Search for the cell housing the specified text and yield its (X, Y) center coordinate. 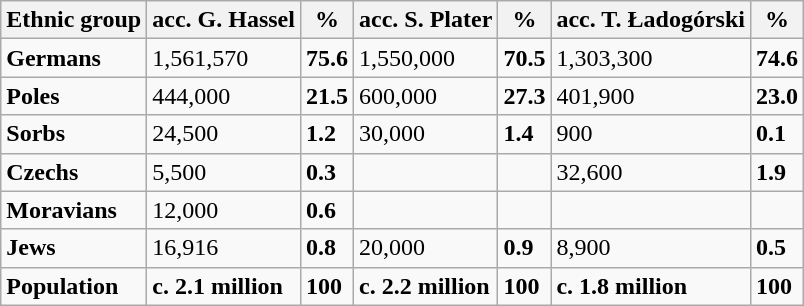
0.8 (326, 248)
30,000 (426, 134)
70.5 (524, 58)
Poles (74, 96)
c. 2.2 million (426, 286)
1,550,000 (426, 58)
acc. S. Plater (426, 20)
c. 1.8 million (651, 286)
1.2 (326, 134)
acc. G. Hassel (224, 20)
600,000 (426, 96)
1,561,570 (224, 58)
Sorbs (74, 134)
c. 2.1 million (224, 286)
1,303,300 (651, 58)
900 (651, 134)
75.6 (326, 58)
0.6 (326, 210)
5,500 (224, 172)
12,000 (224, 210)
Jews (74, 248)
0.3 (326, 172)
20,000 (426, 248)
0.5 (776, 248)
32,600 (651, 172)
16,916 (224, 248)
401,900 (651, 96)
Ethnic group (74, 20)
24,500 (224, 134)
0.1 (776, 134)
acc. T. Ładogórski (651, 20)
Germans (74, 58)
8,900 (651, 248)
27.3 (524, 96)
Moravians (74, 210)
0.9 (524, 248)
444,000 (224, 96)
23.0 (776, 96)
Population (74, 286)
1.4 (524, 134)
1.9 (776, 172)
74.6 (776, 58)
21.5 (326, 96)
Czechs (74, 172)
